Identify which cell holds the provided text, then report its (X, Y) central coordinate. 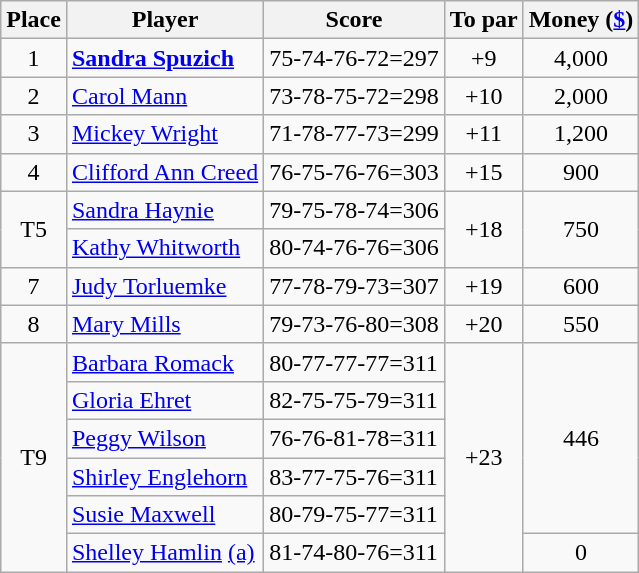
T9 (34, 457)
1 (34, 58)
600 (581, 286)
Mary Mills (164, 324)
Place (34, 20)
+9 (484, 58)
79-75-78-74=306 (354, 210)
0 (581, 553)
76-75-76-76=303 (354, 172)
79-73-76-80=308 (354, 324)
Barbara Romack (164, 362)
+10 (484, 96)
73-78-75-72=298 (354, 96)
83-77-75-76=311 (354, 477)
Judy Torluemke (164, 286)
80-74-76-76=306 (354, 248)
82-75-75-79=311 (354, 400)
Clifford Ann Creed (164, 172)
Shirley Englehorn (164, 477)
Score (354, 20)
Peggy Wilson (164, 438)
+15 (484, 172)
1,200 (581, 134)
446 (581, 438)
Gloria Ehret (164, 400)
4,000 (581, 58)
80-79-75-77=311 (354, 515)
Sandra Haynie (164, 210)
Kathy Whitworth (164, 248)
750 (581, 229)
T5 (34, 229)
+18 (484, 229)
81-74-80-76=311 (354, 553)
2 (34, 96)
76-76-81-78=311 (354, 438)
Sandra Spuzich (164, 58)
Susie Maxwell (164, 515)
77-78-79-73=307 (354, 286)
3 (34, 134)
7 (34, 286)
71-78-77-73=299 (354, 134)
8 (34, 324)
+11 (484, 134)
To par (484, 20)
+23 (484, 457)
900 (581, 172)
Shelley Hamlin (a) (164, 553)
+19 (484, 286)
75-74-76-72=297 (354, 58)
Player (164, 20)
80-77-77-77=311 (354, 362)
+20 (484, 324)
Money ($) (581, 20)
4 (34, 172)
Carol Mann (164, 96)
2,000 (581, 96)
Mickey Wright (164, 134)
550 (581, 324)
